From the cell containing the given text, extract its center point as (X, Y) coordinate. 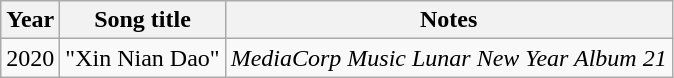
Song title (142, 20)
Notes (448, 20)
"Xin Nian Dao" (142, 58)
MediaCorp Music Lunar New Year Album 21 (448, 58)
2020 (30, 58)
Year (30, 20)
